Scan for the cell matching the given text and deliver its (x, y) coordinate at center. 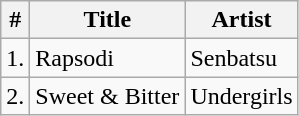
Artist (242, 20)
Title (108, 20)
Undergirls (242, 96)
Rapsodi (108, 58)
Sweet & Bitter (108, 96)
Senbatsu (242, 58)
2. (16, 96)
# (16, 20)
1. (16, 58)
